Locate the cell with the specified text and output its (X, Y) center coordinate. 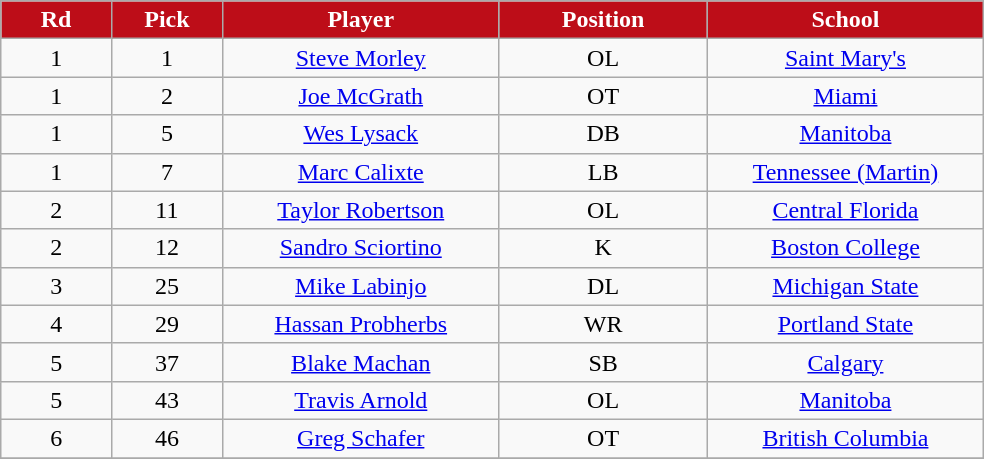
Rd (56, 20)
Boston College (846, 248)
7 (168, 172)
11 (168, 210)
Wes Lysack (360, 134)
37 (168, 362)
Michigan State (846, 286)
12 (168, 248)
British Columbia (846, 438)
Saint Mary's (846, 58)
Marc Calixte (360, 172)
6 (56, 438)
Miami (846, 96)
29 (168, 324)
3 (56, 286)
4 (56, 324)
25 (168, 286)
Joe McGrath (360, 96)
Mike Labinjo (360, 286)
46 (168, 438)
Taylor Robertson (360, 210)
K (603, 248)
WR (603, 324)
SB (603, 362)
Position (603, 20)
Calgary (846, 362)
Player (360, 20)
Tennessee (Martin) (846, 172)
Sandro Sciortino (360, 248)
DB (603, 134)
DL (603, 286)
Portland State (846, 324)
Blake Machan (360, 362)
Central Florida (846, 210)
Pick (168, 20)
Steve Morley (360, 58)
Hassan Probherbs (360, 324)
43 (168, 400)
LB (603, 172)
Travis Arnold (360, 400)
School (846, 20)
Greg Schafer (360, 438)
